Search for the cell housing the specified text and yield its (x, y) center coordinate. 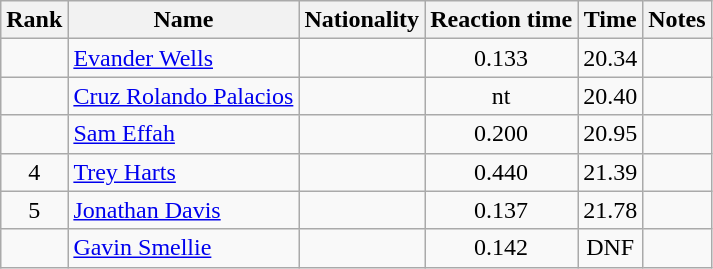
Notes (677, 20)
21.39 (610, 172)
Trey Harts (184, 172)
0.200 (502, 134)
DNF (610, 248)
Nationality (362, 20)
0.133 (502, 58)
Sam Effah (184, 134)
20.95 (610, 134)
Name (184, 20)
5 (34, 210)
Gavin Smellie (184, 248)
21.78 (610, 210)
Cruz Rolando Palacios (184, 96)
20.34 (610, 58)
nt (502, 96)
Time (610, 20)
0.137 (502, 210)
4 (34, 172)
0.440 (502, 172)
20.40 (610, 96)
Evander Wells (184, 58)
Jonathan Davis (184, 210)
0.142 (502, 248)
Rank (34, 20)
Reaction time (502, 20)
